Return (X, Y) of the center of cell containing provided text 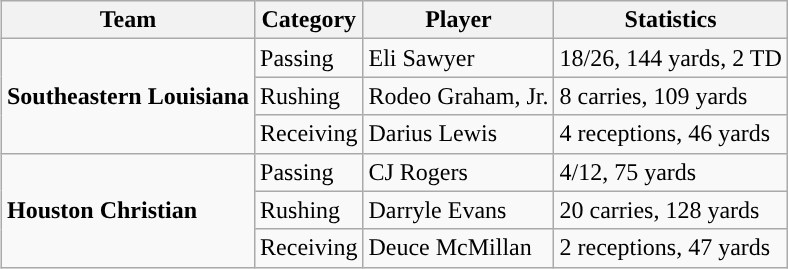
Southeastern Louisiana (128, 96)
CJ Rogers (458, 172)
8 carries, 109 yards (670, 96)
Deuce McMillan (458, 248)
Houston Christian (128, 210)
Darryle Evans (458, 210)
Rodeo Graham, Jr. (458, 96)
Player (458, 20)
Category (309, 20)
20 carries, 128 yards (670, 210)
4 receptions, 46 yards (670, 134)
Team (128, 20)
2 receptions, 47 yards (670, 248)
Eli Sawyer (458, 58)
18/26, 144 yards, 2 TD (670, 58)
4/12, 75 yards (670, 172)
Darius Lewis (458, 134)
Statistics (670, 20)
